Output the (X, Y) coordinate of the center of the cell containing the given text.  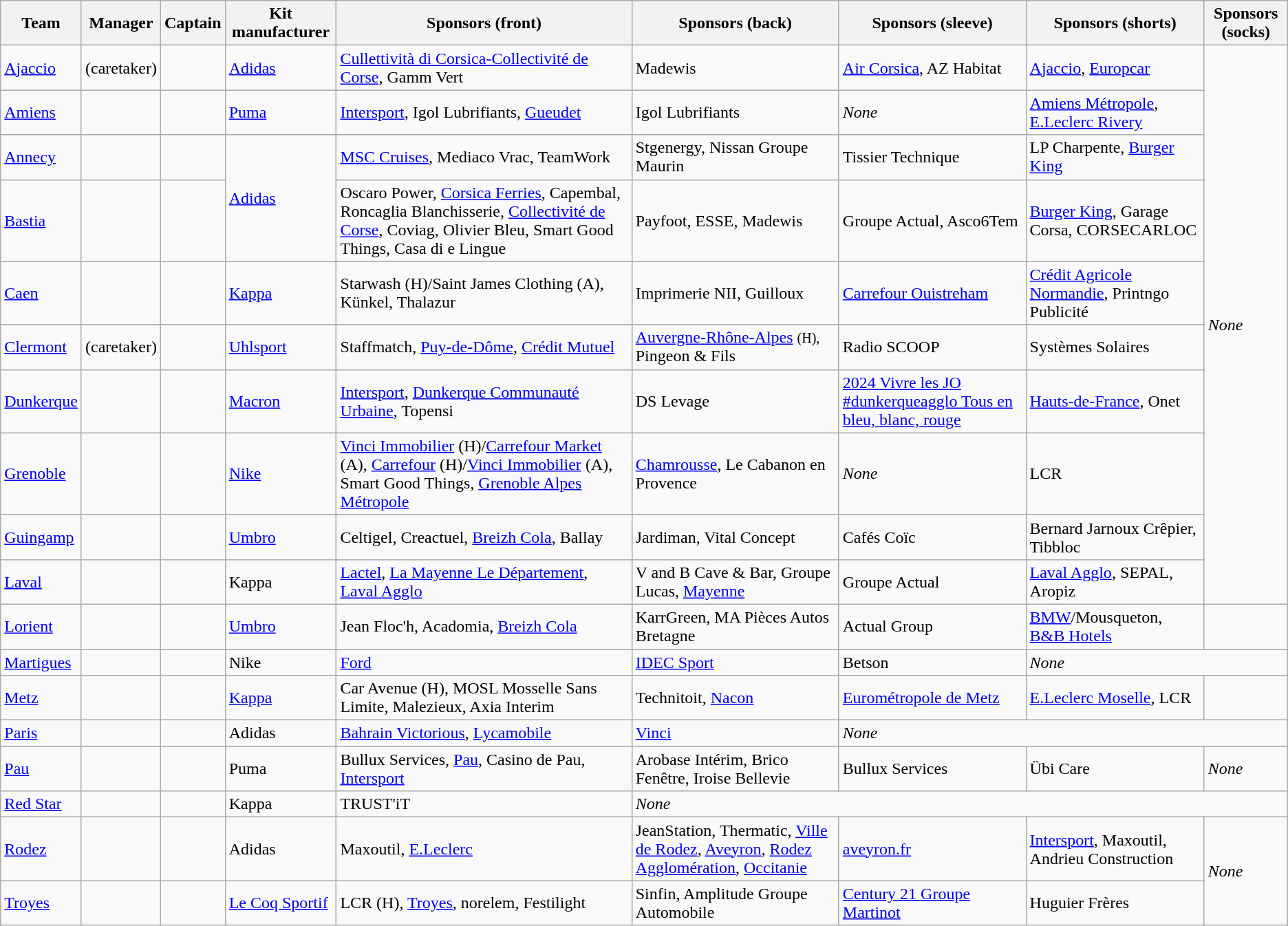
Sponsors (back) (735, 23)
Imprimerie NII, Guilloux (735, 293)
Caen (41, 293)
2024 Vivre les JO #dunkerqueagglo Tous en bleu, blanc, rouge (932, 401)
Manager (121, 23)
Arobase Intérim, Brico Fenêtre, Iroise Bellevie (735, 769)
JeanStation, Thermatic, Ville de Rodez, Aveyron, Rodez Agglomération, Occitanie (735, 849)
Intersport, Igol Lubrifiants, Gueudet (484, 113)
V and B Cave & Bar, Groupe Lucas, Mayenne (735, 582)
Bahrain Victorious, Lycamobile (484, 733)
Team (41, 23)
Rodez (41, 849)
Amiens Métropole, E.Leclerc Rivery (1115, 113)
Pau (41, 769)
Laval Agglo, SEPAL, Aropiz (1115, 582)
Huguier Frères (1115, 903)
Troyes (41, 903)
Laval (41, 582)
Sponsors (front) (484, 23)
Kit manufacturer (281, 23)
Lactel, La Mayenne Le Département, Laval Agglo (484, 582)
Amiens (41, 113)
Intersport, Dunkerque Communauté Urbaine, Topensi (484, 401)
TRUST'iT (484, 804)
Igol Lubrifiants (735, 113)
Sponsors (socks) (1245, 23)
Ajaccio, Europcar (1115, 67)
Sponsors (shorts) (1115, 23)
Cafés Coïc (932, 537)
Grenoble (41, 473)
Madewis (735, 67)
Vinci (735, 733)
Übi Care (1115, 769)
Cullettività di Corsica-Collectivité de Corse, Gamm Vert (484, 67)
KarrGreen, MA Pièces Autos Bretagne (735, 626)
Dunkerque (41, 401)
Le Coq Sportif (281, 903)
Chamrousse, Le Cabanon en Provence (735, 473)
IDEC Sport (735, 663)
Betson (932, 663)
Air Corsica, AZ Habitat (932, 67)
Vinci Immobilier (H)/Carrefour Market (A), Carrefour (H)/Vinci Immobilier (A), Smart Good Things, Grenoble Alpes Métropole (484, 473)
Burger King, Garage Corsa, CORSECARLOC (1115, 220)
Stgenergy, Nissan Groupe Maurin (735, 157)
Oscaro Power, Corsica Ferries, Capembal, Roncaglia Blanchisserie, Collectivité de Corse, Coviag, Olivier Bleu, Smart Good Things, Casa di e Lingue (484, 220)
E.Leclerc Moselle, LCR (1115, 698)
Century 21 Groupe Martinot (932, 903)
Uhlsport (281, 347)
Metz (41, 698)
LCR (H), Troyes, norelem, Festilight (484, 903)
Technitoit, Nacon (735, 698)
Bastia (41, 220)
Sponsors (sleeve) (932, 23)
Clermont (41, 347)
Annecy (41, 157)
MSC Cruises, Mediaco Vrac, TeamWork (484, 157)
Jean Floc'h, Acadomia, Breizh Cola (484, 626)
Celtigel, Creactuel, Breizh Cola, Ballay (484, 537)
Bernard Jarnoux Crêpier, Tibbloc (1115, 537)
LCR (1115, 473)
Payfoot, ESSE, Madewis (735, 220)
Auvergne-Rhône-Alpes (H), Pingeon & Fils (735, 347)
Staffmatch, Puy-de-Dôme, Crédit Mutuel (484, 347)
Lorient (41, 626)
Crédit Agricole Normandie, Printngo Publicité (1115, 293)
Intersport, Maxoutil, Andrieu Construction (1115, 849)
Systèmes Solaires (1115, 347)
Bullux Services, Pau, Casino de Pau, Intersport (484, 769)
Actual Group (932, 626)
Eurométropole de Metz (932, 698)
Captain (193, 23)
aveyron.fr (932, 849)
Starwash (H)/Saint James Clothing (A), Künkel, Thalazur (484, 293)
Radio SCOOP (932, 347)
Sinfin, Amplitude Groupe Automobile (735, 903)
Macron (281, 401)
Jardiman, Vital Concept (735, 537)
Paris (41, 733)
Tissier Technique (932, 157)
Carrefour Ouistreham (932, 293)
Groupe Actual, Asco6Tem (932, 220)
Bullux Services (932, 769)
Martigues (41, 663)
Guingamp (41, 537)
Ajaccio (41, 67)
Car Avenue (H), MOSL Mosselle Sans Limite, Malezieux, Axia Interim (484, 698)
Ford (484, 663)
Hauts-de-France, Onet (1115, 401)
Red Star (41, 804)
Maxoutil, E.Leclerc (484, 849)
LP Charpente, Burger King (1115, 157)
BMW/Mousqueton, B&B Hotels (1115, 626)
Groupe Actual (932, 582)
DS Levage (735, 401)
